Pinpoint the cell where the given text exists, returning its (x, y) midpoint coordinate. 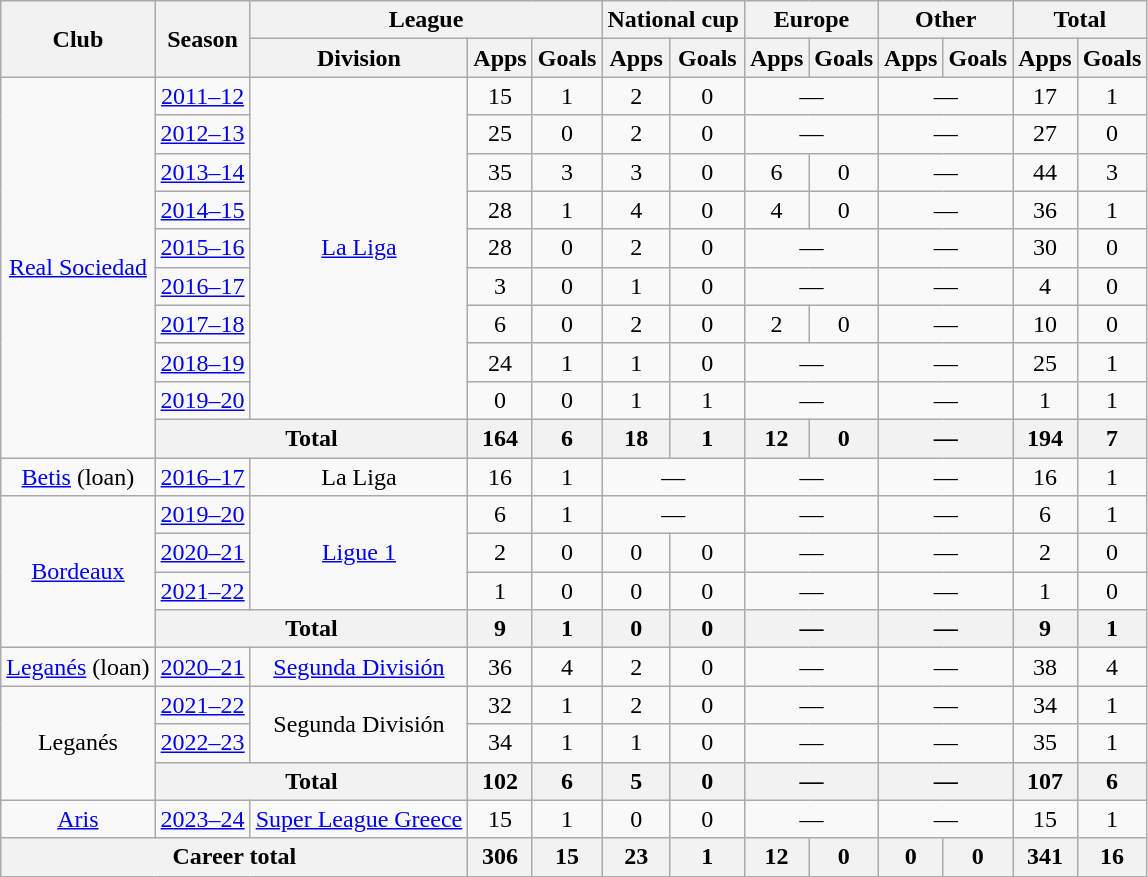
Super League Greece (359, 819)
2017–18 (202, 324)
5 (636, 781)
2013–14 (202, 172)
2022–23 (202, 743)
38 (1045, 667)
Betis (loan) (78, 477)
194 (1045, 438)
Club (78, 39)
2014–15 (202, 210)
Ligue 1 (359, 553)
341 (1045, 857)
2018–19 (202, 362)
League (426, 20)
306 (500, 857)
23 (636, 857)
7 (1112, 438)
Season (202, 39)
Leganés (loan) (78, 667)
32 (500, 705)
Aris (78, 819)
10 (1045, 324)
2023–24 (202, 819)
44 (1045, 172)
17 (1045, 96)
Real Sociedad (78, 268)
30 (1045, 248)
Bordeaux (78, 572)
Europe (811, 20)
2012–13 (202, 134)
18 (636, 438)
National cup (673, 20)
2015–16 (202, 248)
102 (500, 781)
Leganés (78, 743)
27 (1045, 134)
Other (946, 20)
Division (359, 58)
24 (500, 362)
164 (500, 438)
Career total (234, 857)
2011–12 (202, 96)
107 (1045, 781)
